For the text-containing cell, return its midpoint in [X, Y] coordinate format. 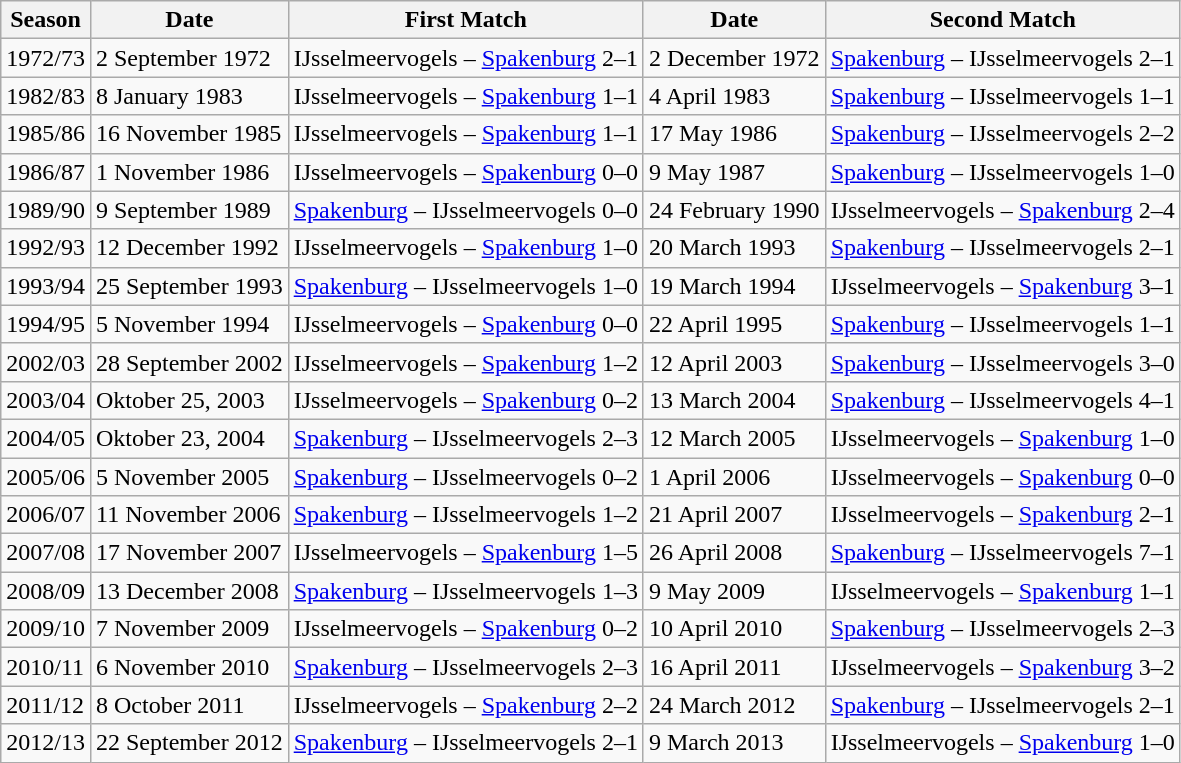
Spakenburg – IJsselmeervogels 0–2 [466, 477]
12 April 2003 [734, 362]
2007/08 [46, 553]
5 November 1994 [189, 324]
20 March 1993 [734, 248]
2 December 1972 [734, 58]
1992/93 [46, 248]
Spakenburg – IJsselmeervogels 0–0 [466, 210]
Spakenburg – IJsselmeervogels 1–2 [466, 515]
Oktober 23, 2004 [189, 438]
9 May 2009 [734, 591]
2005/06 [46, 477]
1972/73 [46, 58]
24 February 1990 [734, 210]
IJsselmeervogels – Spakenburg 3–2 [1002, 667]
13 March 2004 [734, 400]
IJsselmeervogels – Spakenburg 1–2 [466, 362]
Spakenburg – IJsselmeervogels 7–1 [1002, 553]
2008/09 [46, 591]
9 March 2013 [734, 743]
10 April 2010 [734, 629]
7 November 2009 [189, 629]
2006/07 [46, 515]
2012/13 [46, 743]
5 November 2005 [189, 477]
1985/86 [46, 134]
11 November 2006 [189, 515]
1994/95 [46, 324]
First Match [466, 20]
1 April 2006 [734, 477]
22 September 2012 [189, 743]
1986/87 [46, 172]
17 November 2007 [189, 553]
IJsselmeervogels – Spakenburg 2–4 [1002, 210]
16 November 1985 [189, 134]
26 April 2008 [734, 553]
9 September 1989 [189, 210]
9 May 1987 [734, 172]
Spakenburg – IJsselmeervogels 1–3 [466, 591]
4 April 1983 [734, 96]
1993/94 [46, 286]
1 November 1986 [189, 172]
22 April 1995 [734, 324]
2004/05 [46, 438]
Season [46, 20]
8 January 1983 [189, 96]
Spakenburg – IJsselmeervogels 2–2 [1002, 134]
6 November 2010 [189, 667]
2011/12 [46, 705]
2003/04 [46, 400]
13 December 2008 [189, 591]
21 April 2007 [734, 515]
2009/10 [46, 629]
2002/03 [46, 362]
Oktober 25, 2003 [189, 400]
25 September 1993 [189, 286]
8 October 2011 [189, 705]
12 December 1992 [189, 248]
24 March 2012 [734, 705]
IJsselmeervogels – Spakenburg 2–2 [466, 705]
2 September 1972 [189, 58]
Second Match [1002, 20]
Spakenburg – IJsselmeervogels 4–1 [1002, 400]
IJsselmeervogels – Spakenburg 1–5 [466, 553]
1982/83 [46, 96]
Spakenburg – IJsselmeervogels 3–0 [1002, 362]
1989/90 [46, 210]
19 March 1994 [734, 286]
2010/11 [46, 667]
IJsselmeervogels – Spakenburg 3–1 [1002, 286]
12 March 2005 [734, 438]
28 September 2002 [189, 362]
17 May 1986 [734, 134]
16 April 2011 [734, 667]
